Determine the [X, Y] coordinate at the center of the cell enclosing the given text.  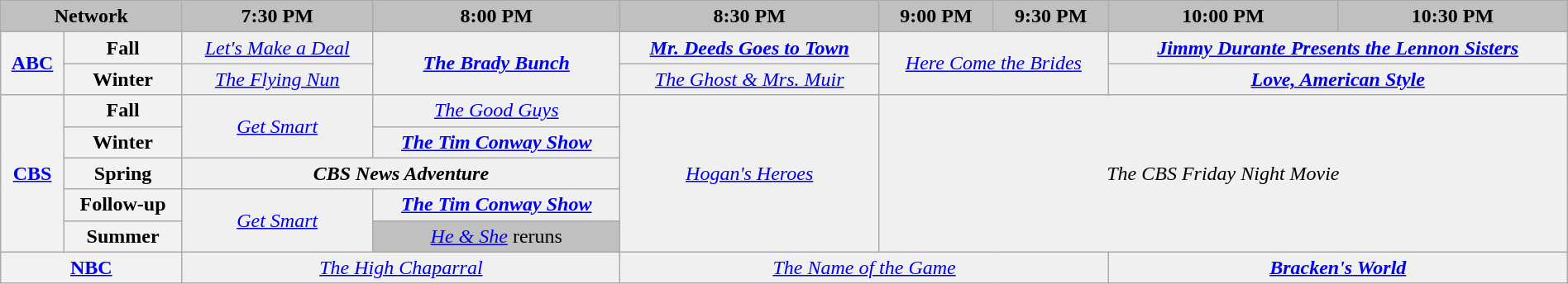
Jimmy Durante Presents the Lennon Sisters [1338, 48]
Hogan's Heroes [749, 173]
ABC [32, 64]
Let's Make a Deal [278, 48]
Mr. Deeds Goes to Town [749, 48]
9:00 PM [936, 17]
The High Chaparral [401, 267]
NBC [91, 267]
10:00 PM [1222, 17]
The Brady Bunch [496, 64]
Follow-up [122, 205]
7:30 PM [278, 17]
Network [91, 17]
The Name of the Game [864, 267]
Summer [122, 236]
The Flying Nun [278, 79]
8:00 PM [496, 17]
Here Come the Brides [993, 64]
CBS News Adventure [401, 173]
CBS [32, 173]
9:30 PM [1050, 17]
The Ghost & Mrs. Muir [749, 79]
He & She reruns [496, 236]
The CBS Friday Night Movie [1222, 173]
Love, American Style [1338, 79]
Spring [122, 173]
8:30 PM [749, 17]
10:30 PM [1453, 17]
Bracken's World [1338, 267]
The Good Guys [496, 111]
